Locate the cell with the specified text and output its [X, Y] center coordinate. 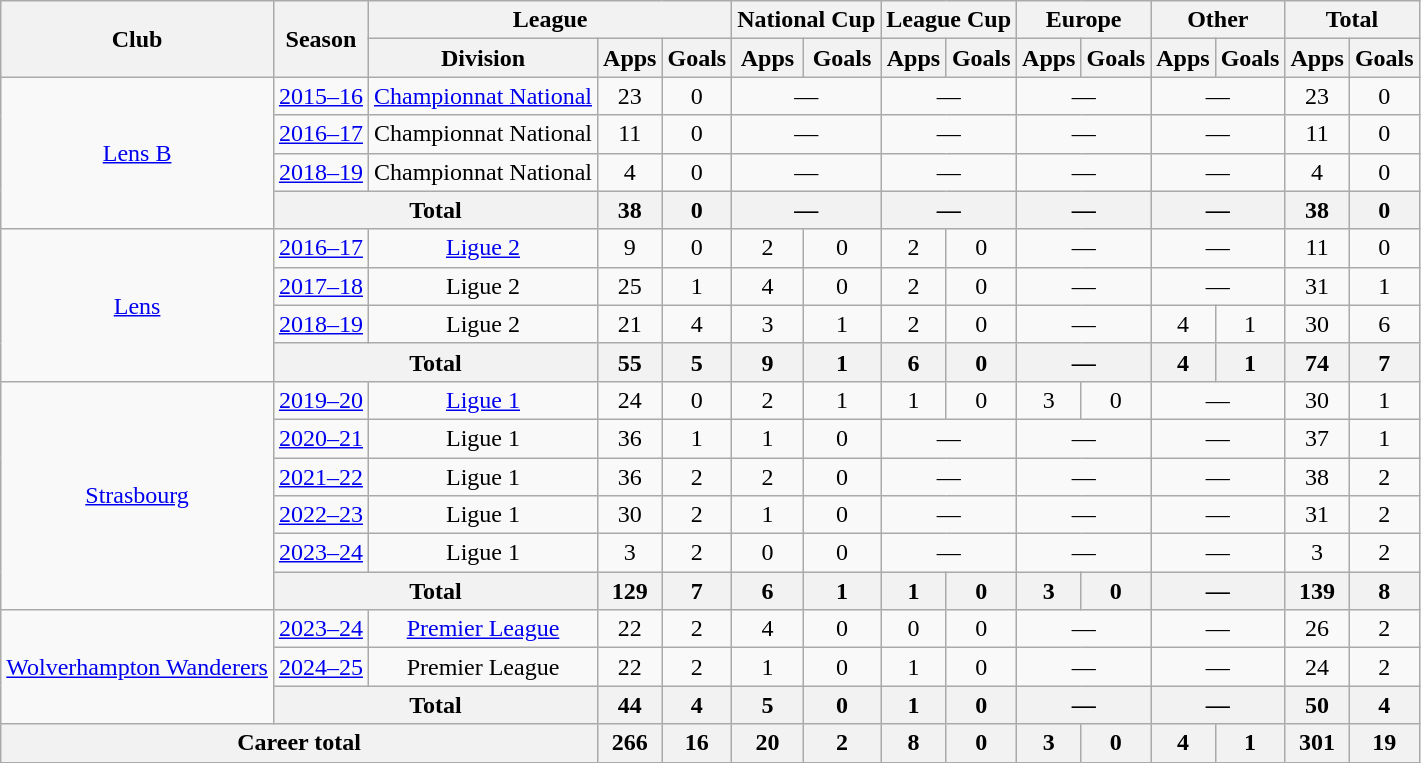
2020–21 [320, 438]
Lens [138, 305]
2022–23 [320, 515]
20 [768, 743]
National Cup [806, 20]
2021–22 [320, 477]
19 [1384, 743]
129 [630, 591]
44 [630, 705]
74 [1317, 362]
21 [630, 324]
50 [1317, 705]
Other [1218, 20]
301 [1317, 743]
2015–16 [320, 96]
37 [1317, 438]
Division [482, 58]
League [550, 20]
Lens B [138, 153]
2024–25 [320, 667]
Europe [1084, 20]
League Cup [949, 20]
2019–20 [320, 400]
Wolverhampton Wanderers [138, 667]
Career total [300, 743]
26 [1317, 629]
Strasbourg [138, 495]
2017–18 [320, 286]
Club [138, 39]
266 [630, 743]
25 [630, 286]
Season [320, 39]
55 [630, 362]
139 [1317, 591]
16 [697, 743]
